Return (X, Y) of the center of cell containing provided text 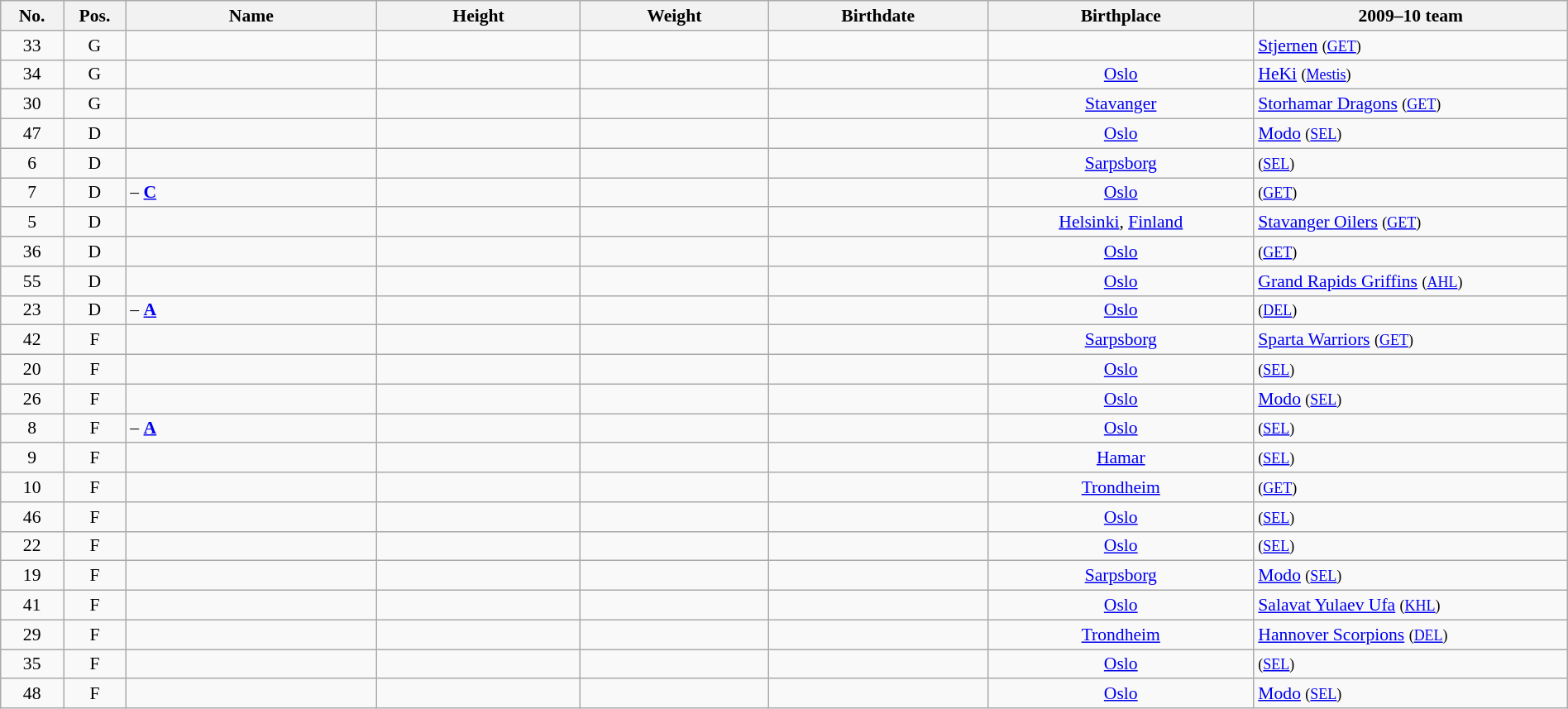
46 (32, 517)
9 (32, 458)
Hamar (1121, 458)
No. (32, 16)
Weight (675, 16)
8 (32, 429)
47 (32, 134)
35 (32, 664)
Stjernen (GET) (1411, 46)
Storhamar Dragons (GET) (1411, 104)
Stavanger Oilers (GET) (1411, 223)
33 (32, 46)
(DEL) (1411, 310)
23 (32, 310)
Grand Rapids Griffins (AHL) (1411, 281)
22 (32, 546)
20 (32, 370)
10 (32, 487)
55 (32, 281)
42 (32, 340)
Birthdate (878, 16)
30 (32, 104)
HeKi (Mestis) (1411, 74)
29 (32, 635)
Birthplace (1121, 16)
48 (32, 694)
34 (32, 74)
Name (251, 16)
Hannover Scorpions (DEL) (1411, 635)
41 (32, 606)
2009–10 team (1411, 16)
5 (32, 223)
36 (32, 252)
6 (32, 163)
Helsinki, Finland (1121, 223)
7 (32, 193)
Pos. (95, 16)
26 (32, 399)
Stavanger (1121, 104)
19 (32, 576)
Height (478, 16)
Sparta Warriors (GET) (1411, 340)
Salavat Yulaev Ufa (KHL) (1411, 606)
– C (251, 193)
